Extract the [X, Y] coordinate from the center of the cell holding the provided text.  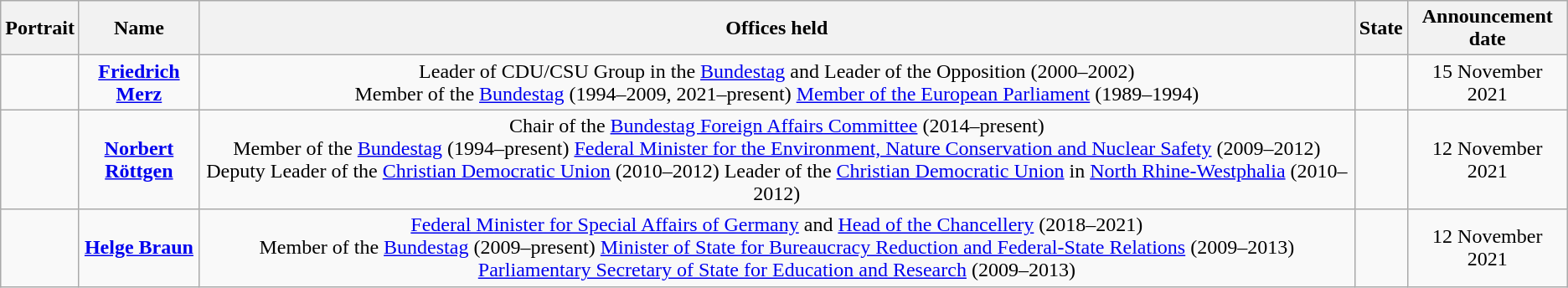
Portrait [40, 28]
Announcement date [1488, 28]
Friedrich Merz [139, 82]
Norbert Röttgen [139, 159]
15 November 2021 [1488, 82]
State [1380, 28]
Helge Braun [139, 248]
Name [139, 28]
Offices held [776, 28]
